Output the [X, Y] coordinate of the center of the cell containing the given text.  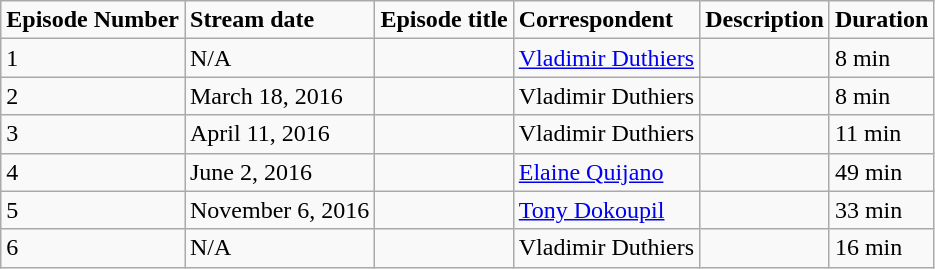
2 [93, 96]
Duration [881, 20]
16 min [881, 248]
June 2, 2016 [279, 172]
April 11, 2016 [279, 134]
3 [93, 134]
1 [93, 58]
4 [93, 172]
Correspondent [606, 20]
March 18, 2016 [279, 96]
Episode title [444, 20]
Stream date [279, 20]
5 [93, 210]
6 [93, 248]
33 min [881, 210]
11 min [881, 134]
Description [765, 20]
Tony Dokoupil [606, 210]
Episode Number [93, 20]
Elaine Quijano [606, 172]
49 min [881, 172]
November 6, 2016 [279, 210]
